Provide the (x, y) coordinate of the cell's center where the given text is located.  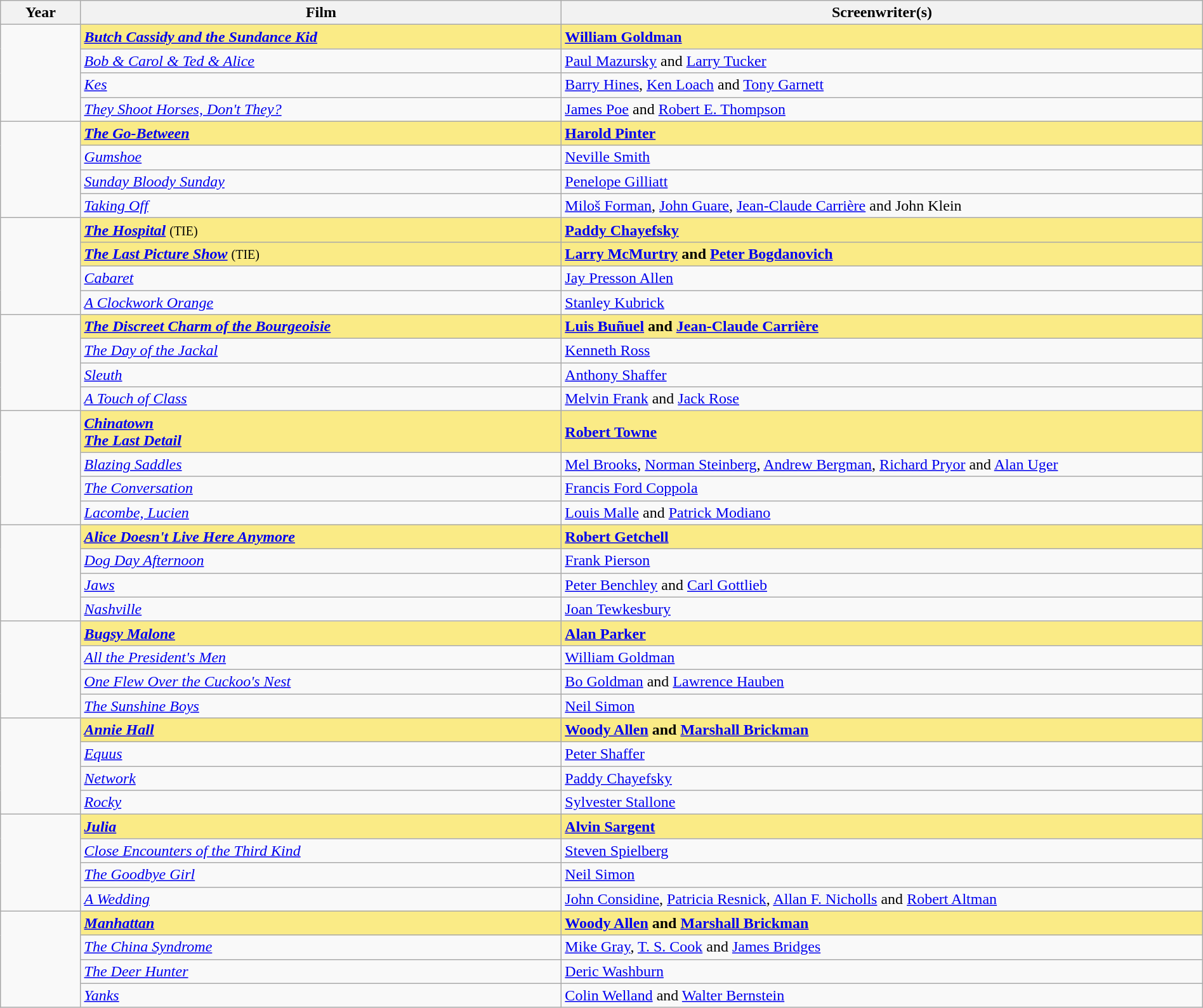
Neville Smith (882, 157)
Harold Pinter (882, 133)
Bo Goldman and Lawrence Hauben (882, 681)
The Goodbye Girl (321, 875)
Alan Parker (882, 633)
Manhattan (321, 923)
The Day of the Jackal (321, 351)
Jaws (321, 585)
The Discreet Charm of the Bourgeoisie (321, 327)
Bugsy Malone (321, 633)
Stanley Kubrick (882, 303)
James Poe and Robert E. Thompson (882, 109)
Deric Washburn (882, 971)
Julia (321, 827)
Colin Welland and Walter Bernstein (882, 995)
Year (41, 13)
Kes (321, 85)
Penelope Gilliatt (882, 181)
Alvin Sargent (882, 827)
Louis Malle and Patrick Modiano (882, 513)
Mike Gray, T. S. Cook and James Bridges (882, 947)
The Sunshine Boys (321, 706)
Paul Mazursky and Larry Tucker (882, 61)
Rocky (321, 802)
One Flew Over the Cuckoo's Nest (321, 681)
The Last Picture Show (TIE) (321, 254)
Barry Hines, Ken Loach and Tony Garnett (882, 85)
Sunday Bloody Sunday (321, 181)
Joan Tewkesbury (882, 609)
Luis Buñuel and Jean-Claude Carrière (882, 327)
Butch Cassidy and the Sundance Kid (321, 37)
Dog Day Afternoon (321, 561)
Network (321, 778)
Chinatown The Last Detail (321, 431)
Cabaret (321, 278)
Nashville (321, 609)
The Deer Hunter (321, 971)
Screenwriter(s) (882, 13)
Melvin Frank and Jack Rose (882, 399)
Miloš Forman, John Guare, Jean-Claude Carrière and John Klein (882, 206)
Francis Ford Coppola (882, 488)
Robert Getchell (882, 537)
All the President's Men (321, 657)
Taking Off (321, 206)
Lacombe, Lucien (321, 513)
Equus (321, 754)
Robert Towne (882, 431)
Jay Presson Allen (882, 278)
Alice Doesn't Live Here Anymore (321, 537)
Sleuth (321, 375)
Blazing Saddles (321, 464)
Peter Shaffer (882, 754)
A Clockwork Orange (321, 303)
The China Syndrome (321, 947)
Bob & Carol & Ted & Alice (321, 61)
Sylvester Stallone (882, 802)
Annie Hall (321, 730)
Kenneth Ross (882, 351)
Anthony Shaffer (882, 375)
Close Encounters of the Third Kind (321, 851)
Gumshoe (321, 157)
A Touch of Class (321, 399)
They Shoot Horses, Don't They? (321, 109)
The Hospital (TIE) (321, 230)
Mel Brooks, Norman Steinberg, Andrew Bergman, Richard Pryor and Alan Uger (882, 464)
Yanks (321, 995)
The Conversation (321, 488)
Peter Benchley and Carl Gottlieb (882, 585)
The Go-Between (321, 133)
A Wedding (321, 899)
Steven Spielberg (882, 851)
Film (321, 13)
John Considine, Patricia Resnick, Allan F. Nicholls and Robert Altman (882, 899)
Larry McMurtry and Peter Bogdanovich (882, 254)
Frank Pierson (882, 561)
